Find where the given text appears and provide that cell's center as (x, y) coordinate. 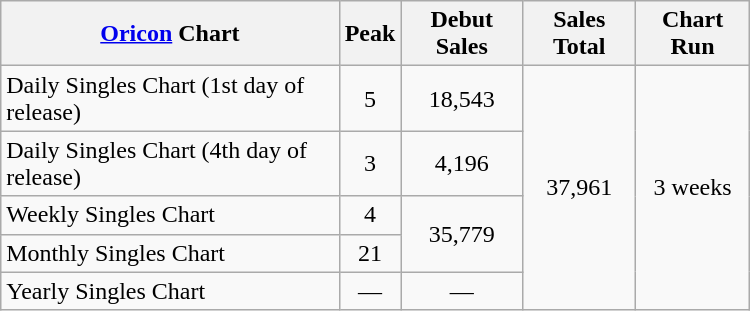
Debut Sales (462, 34)
Peak (370, 34)
Daily Singles Chart (1st day of release) (170, 98)
4 (370, 215)
5 (370, 98)
4,196 (462, 164)
35,779 (462, 234)
Weekly Singles Chart (170, 215)
Monthly Singles Chart (170, 253)
Daily Singles Chart (4th day of release) (170, 164)
3 (370, 164)
Yearly Singles Chart (170, 291)
Oricon Chart (170, 34)
Chart Run (692, 34)
37,961 (580, 188)
21 (370, 253)
3 weeks (692, 188)
Sales Total (580, 34)
18,543 (462, 98)
